Pinpoint the cell where the given text exists, returning its (x, y) midpoint coordinate. 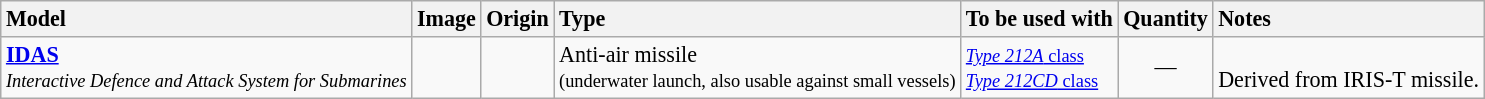
Origin (518, 18)
Derived from IRIS-T missile. (1348, 66)
Anti-air missile(underwater launch, also usable against small vessels) (758, 66)
Model (206, 18)
IDASInteractive Defence and Attack System for Submarines (206, 66)
Notes (1348, 18)
Type (758, 18)
Type 212A classType 212CD class (1040, 66)
To be used with (1040, 18)
— (1166, 66)
Image (446, 18)
Quantity (1166, 18)
